From the cell containing the given text, extract its center point as [x, y] coordinate. 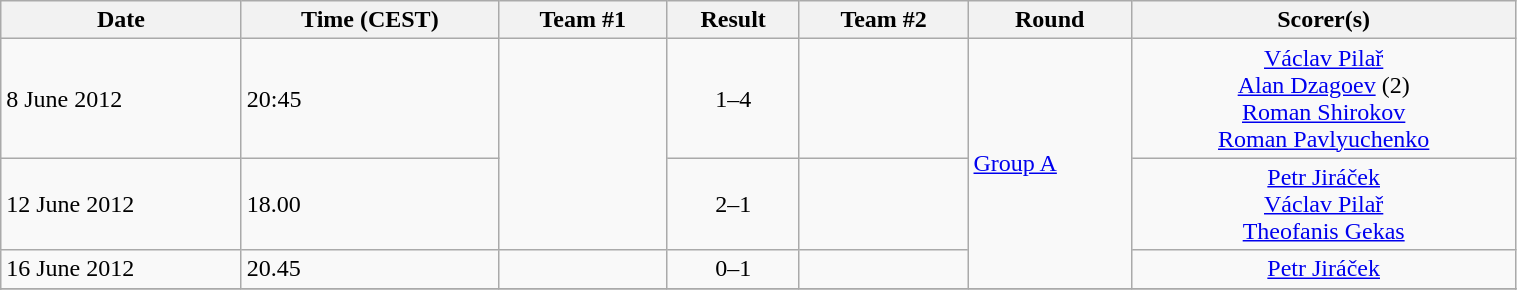
16 June 2012 [122, 269]
Date [122, 20]
Petr JiráčekVáclav PilařTheofanis Gekas [1324, 204]
Petr Jiráček [1324, 269]
Team #1 [582, 20]
20:45 [370, 98]
8 June 2012 [122, 98]
Round [1050, 20]
Time (CEST) [370, 20]
Group A [1050, 164]
Result [733, 20]
Team #2 [884, 20]
18.00 [370, 204]
Scorer(s) [1324, 20]
20.45 [370, 269]
12 June 2012 [122, 204]
Václav PilařAlan Dzagoev (2)Roman ShirokovRoman Pavlyuchenko [1324, 98]
1–4 [733, 98]
2–1 [733, 204]
0–1 [733, 269]
